From the cell containing the given text, extract its center point as [x, y] coordinate. 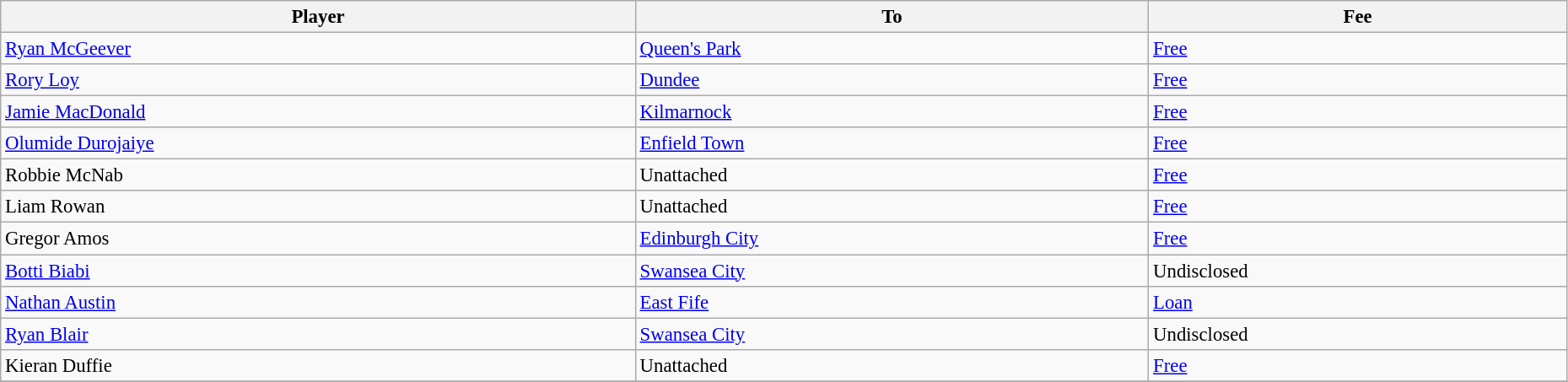
Queen's Park [892, 49]
Kilmarnock [892, 112]
Ryan McGeever [319, 49]
Rory Loy [319, 80]
Botti Biabi [319, 271]
Loan [1358, 302]
Player [319, 17]
Jamie MacDonald [319, 112]
Dundee [892, 80]
Kieran Duffie [319, 365]
Robbie McNab [319, 175]
Fee [1358, 17]
Nathan Austin [319, 302]
Edinburgh City [892, 239]
Enfield Town [892, 143]
Ryan Blair [319, 334]
To [892, 17]
Gregor Amos [319, 239]
East Fife [892, 302]
Liam Rowan [319, 207]
Olumide Durojaiye [319, 143]
